Find where the given text appears and provide that cell's center as (X, Y) coordinate. 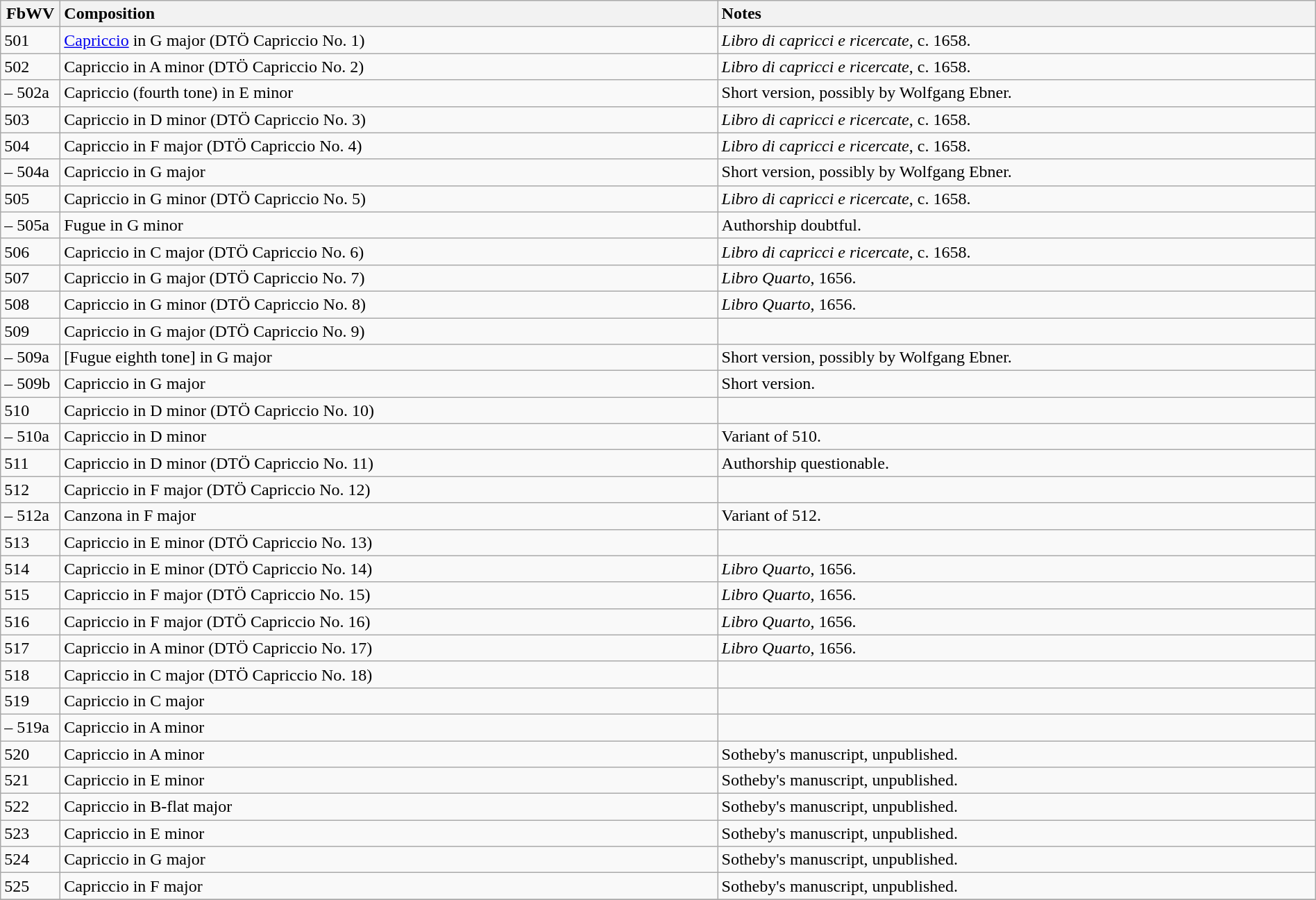
Capriccio in G major (DTÖ Capriccio No. 1) (389, 40)
Capriccio in G minor (DTÖ Capriccio No. 8) (389, 304)
524 (31, 860)
Capriccio in E minor (DTÖ Capriccio No. 14) (389, 569)
510 (31, 410)
521 (31, 781)
513 (31, 542)
– 519a (31, 727)
Capriccio in E minor (DTÖ Capriccio No. 13) (389, 542)
503 (31, 119)
[Fugue eighth tone] in G major (389, 358)
– 509a (31, 358)
501 (31, 40)
517 (31, 648)
520 (31, 753)
507 (31, 278)
Authorship doubtful. (1016, 225)
Capriccio in D minor (DTÖ Capriccio No. 3) (389, 119)
Capriccio in D minor (DTÖ Capriccio No. 10) (389, 410)
Capriccio in F major (DTÖ Capriccio No. 16) (389, 622)
Variant of 510. (1016, 437)
Canzona in F major (389, 516)
Fugue in G minor (389, 225)
Capriccio in A minor (DTÖ Capriccio No. 2) (389, 67)
Authorship questionable. (1016, 463)
522 (31, 807)
Capriccio in F major (DTÖ Capriccio No. 15) (389, 595)
523 (31, 833)
514 (31, 569)
Short version. (1016, 384)
Variant of 512. (1016, 516)
518 (31, 674)
512 (31, 490)
– 510a (31, 437)
519 (31, 701)
515 (31, 595)
FbWV (31, 14)
– 509b (31, 384)
Capriccio in B-flat major (389, 807)
– 504a (31, 172)
505 (31, 199)
516 (31, 622)
Capriccio in G minor (DTÖ Capriccio No. 5) (389, 199)
Capriccio in A minor (DTÖ Capriccio No. 17) (389, 648)
509 (31, 331)
506 (31, 251)
502 (31, 67)
Composition (389, 14)
– 512a (31, 516)
Capriccio in D minor (389, 437)
504 (31, 146)
Capriccio in D minor (DTÖ Capriccio No. 11) (389, 463)
Notes (1016, 14)
Capriccio (fourth tone) in E minor (389, 93)
508 (31, 304)
Capriccio in F major (DTÖ Capriccio No. 12) (389, 490)
– 505a (31, 225)
Capriccio in F major (389, 886)
525 (31, 886)
Capriccio in G major (DTÖ Capriccio No. 9) (389, 331)
Capriccio in G major (DTÖ Capriccio No. 7) (389, 278)
Capriccio in F major (DTÖ Capriccio No. 4) (389, 146)
Capriccio in C major (DTÖ Capriccio No. 18) (389, 674)
Capriccio in C major (389, 701)
– 502a (31, 93)
Capriccio in C major (DTÖ Capriccio No. 6) (389, 251)
511 (31, 463)
